Pinpoint the cell where the given text exists, returning its (x, y) midpoint coordinate. 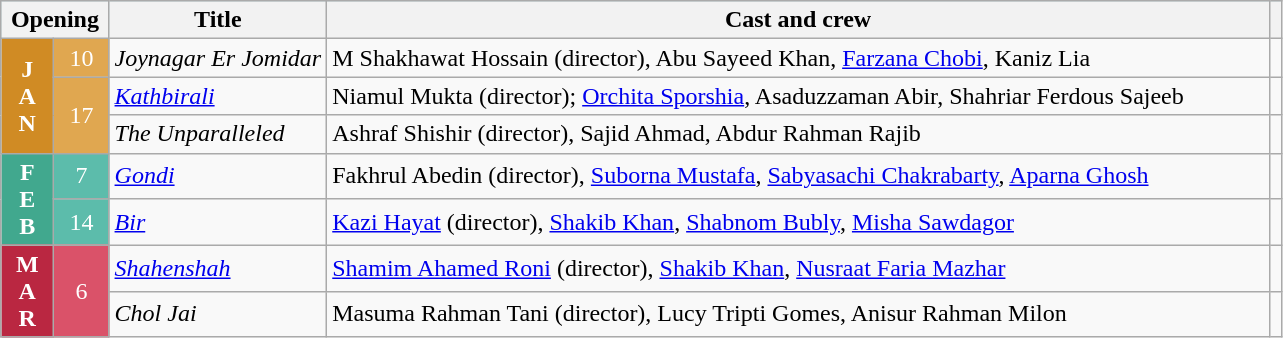
Fakhrul Abedin (director), Suborna Mustafa, Sabyasachi Chakrabarty, Aparna Ghosh (798, 176)
M Shakhawat Hossain (director), Abu Sayeed Khan, Farzana Chobi, Kaniz Lia (798, 58)
Kathbirali (218, 96)
Cast and crew (798, 20)
Bir (218, 222)
Shahenshah (218, 268)
6 (82, 291)
JAN (28, 96)
Joynagar Er Jomidar (218, 58)
Ashraf Shishir (director), Sajid Ahmad, Abdur Rahman Rajib (798, 134)
7 (82, 176)
Masuma Rahman Tani (director), Lucy Tripti Gomes, Anisur Rahman Milon (798, 314)
Chol Jai (218, 314)
10 (82, 58)
Title (218, 20)
Niamul Mukta (director); Orchita Sporshia, Asaduzzaman Abir, Shahriar Ferdous Sajeeb (798, 96)
Shamim Ahamed Roni (director), Shakib Khan, Nusraat Faria Mazhar (798, 268)
Opening (55, 20)
17 (82, 115)
Kazi Hayat (director), Shakib Khan, Shabnom Bubly, Misha Sawdagor (798, 222)
The Unparalleled (218, 134)
MAR (28, 291)
14 (82, 222)
Gondi (218, 176)
FEB (28, 199)
